Scan for the cell matching the given text and deliver its [X, Y] coordinate at center. 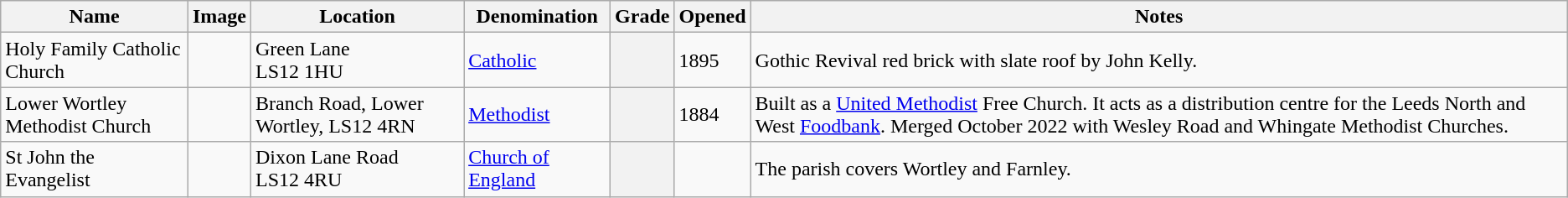
1884 [712, 114]
Name [95, 17]
Branch Road, Lower Wortley, LS12 4RN [358, 114]
Catholic [538, 60]
Gothic Revival red brick with slate roof by John Kelly. [1159, 60]
Church of England [538, 169]
1895 [712, 60]
Image [219, 17]
Holy Family Catholic Church [95, 60]
Notes [1159, 17]
St John the Evangelist [95, 169]
Grade [642, 17]
Opened [712, 17]
Location [358, 17]
Dixon Lane RoadLS12 4RU [358, 169]
The parish covers Wortley and Farnley. [1159, 169]
Denomination [538, 17]
Green LaneLS12 1HU [358, 60]
Lower Wortley Methodist Church [95, 114]
Methodist [538, 114]
